Locate the cell with the specified text and output its [x, y] center coordinate. 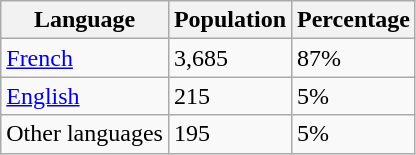
Other languages [85, 134]
Percentage [354, 20]
215 [230, 96]
195 [230, 134]
3,685 [230, 58]
Population [230, 20]
Language [85, 20]
87% [354, 58]
English [85, 96]
French [85, 58]
